Capture the cell that displays the provided text and extract its (x, y) central coordinate. 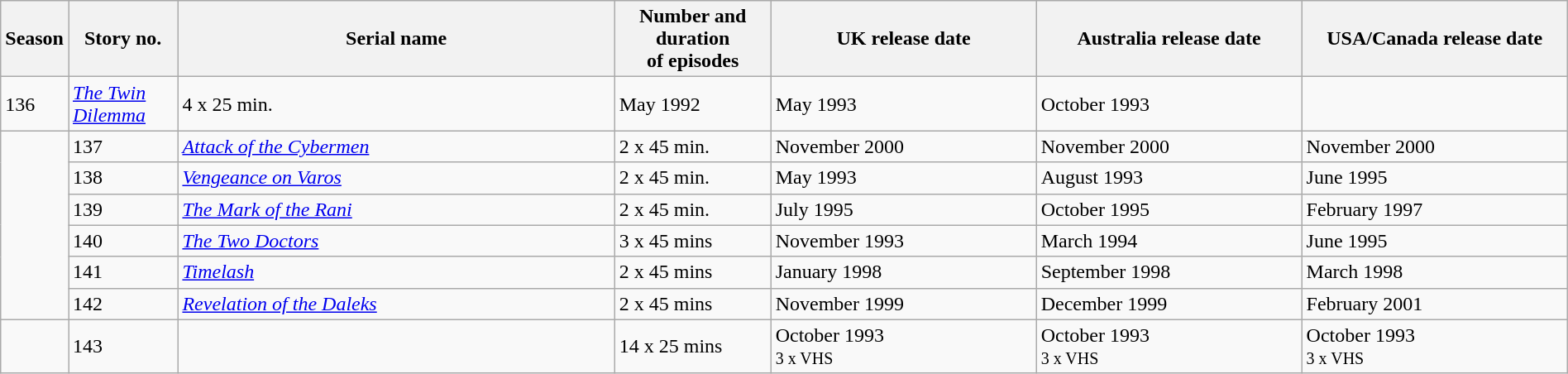
November 1999 (903, 304)
Season (35, 39)
October 1995 (1169, 209)
Vengeance on Varos (396, 178)
Attack of the Cybermen (396, 146)
September 1998 (1169, 272)
May 1992 (693, 104)
November 1993 (903, 241)
March 1998 (1434, 272)
Number and durationof episodes (693, 39)
The Twin Dilemma (122, 104)
February 1997 (1434, 209)
December 1999 (1169, 304)
136 (35, 104)
142 (122, 304)
Australia release date (1169, 39)
14 x 25 mins (693, 346)
Revelation of the Daleks (396, 304)
Serial name (396, 39)
The Two Doctors (396, 241)
The Mark of the Rani (396, 209)
February 2001 (1434, 304)
August 1993 (1169, 178)
141 (122, 272)
3 x 45 mins (693, 241)
138 (122, 178)
Story no. (122, 39)
143 (122, 346)
UK release date (903, 39)
July 1995 (903, 209)
140 (122, 241)
4 x 25 min. (396, 104)
Timelash (396, 272)
October 1993 (1169, 104)
USA/Canada release date (1434, 39)
January 1998 (903, 272)
March 1994 (1169, 241)
139 (122, 209)
137 (122, 146)
